Scan for the cell matching the given text and deliver its [X, Y] coordinate at center. 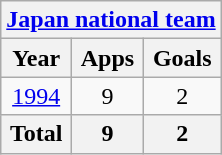
Year [36, 58]
Goals [182, 58]
Total [36, 134]
Apps [108, 58]
Japan national team [111, 20]
1994 [36, 96]
